Search for the cell housing the specified text and yield its [x, y] center coordinate. 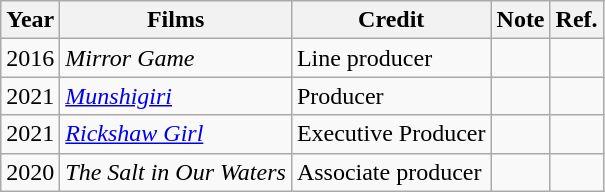
Executive Producer [391, 134]
Associate producer [391, 172]
Rickshaw Girl [176, 134]
Credit [391, 20]
Munshigiri [176, 96]
Line producer [391, 58]
Ref. [576, 20]
2020 [30, 172]
Mirror Game [176, 58]
Producer [391, 96]
The Salt in Our Waters [176, 172]
Note [520, 20]
2016 [30, 58]
Films [176, 20]
Year [30, 20]
